Capture the cell that displays the provided text and extract its [X, Y] central coordinate. 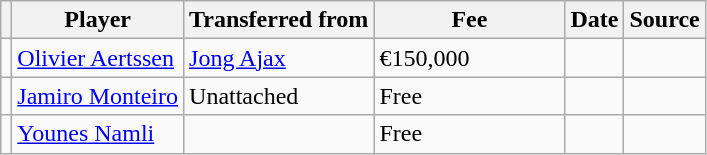
Younes Namli [98, 134]
Jamiro Monteiro [98, 96]
Unattached [279, 96]
Olivier Aertssen [98, 58]
Date [594, 20]
Transferred from [279, 20]
€150,000 [470, 58]
Jong Ajax [279, 58]
Player [98, 20]
Source [664, 20]
Fee [470, 20]
